Scan for the cell matching the given text and deliver its (x, y) coordinate at center. 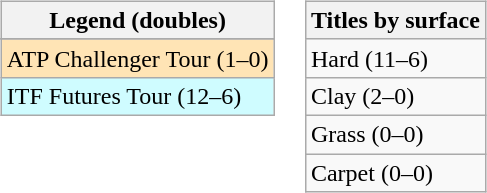
Hard (11–6) (395, 58)
Titles by surface (395, 20)
Clay (2–0) (395, 96)
Grass (0–0) (395, 134)
Carpet (0–0) (395, 173)
Legend (doubles) (138, 20)
ATP Challenger Tour (1–0) (138, 58)
ITF Futures Tour (12–6) (138, 96)
